Capture the cell that displays the provided text and extract its [x, y] central coordinate. 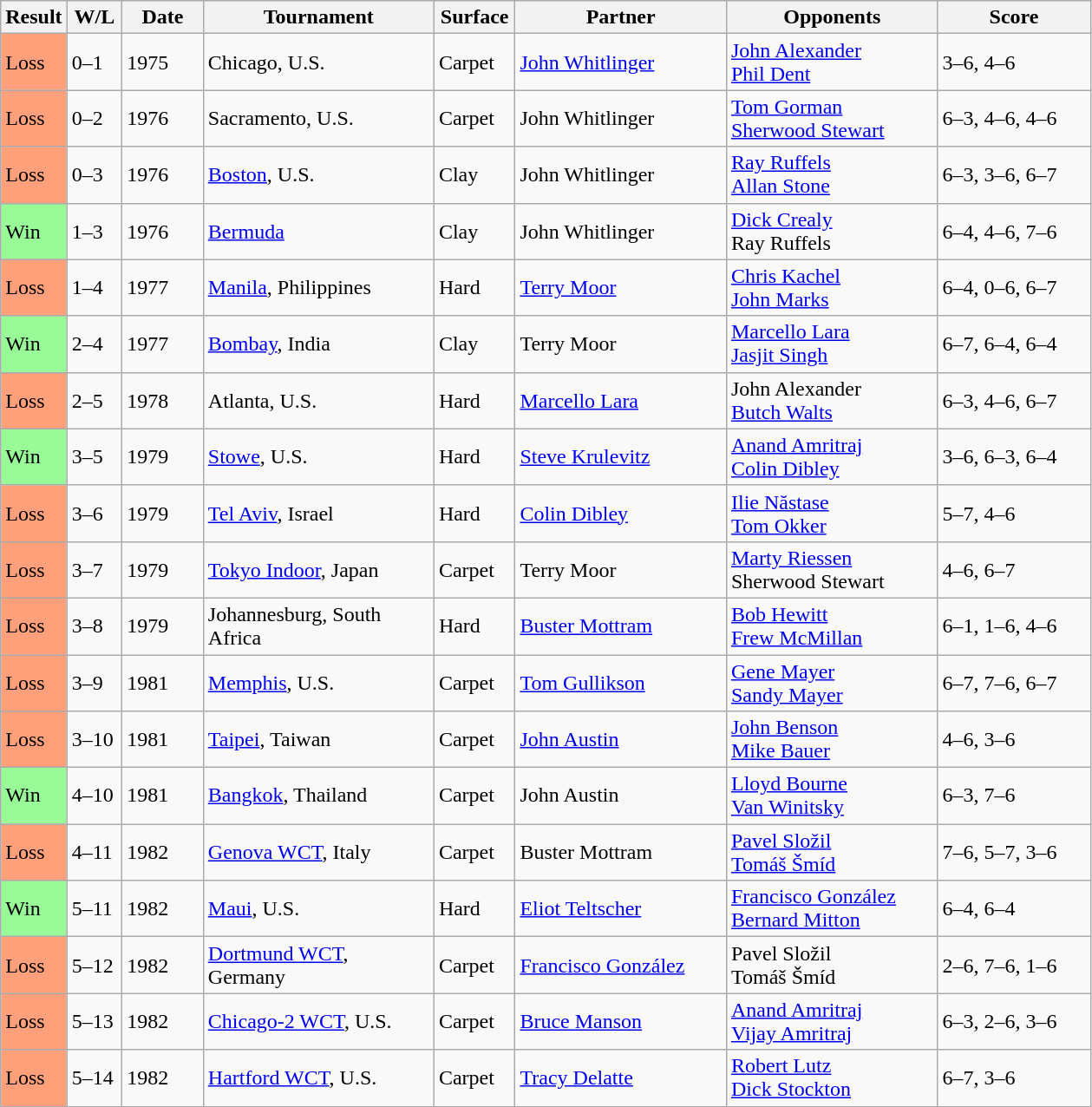
Dick Crealy Ray Ruffels [832, 231]
Tokyo Indoor, Japan [318, 569]
5–12 [95, 965]
Tom Gullikson [621, 682]
6–4, 0–6, 6–7 [1014, 288]
Score [1014, 17]
6–1, 1–6, 4–6 [1014, 626]
Tel Aviv, Israel [318, 514]
Marcello Lara [621, 401]
0–2 [95, 118]
3–8 [95, 626]
2–6, 7–6, 1–6 [1014, 965]
Chris Kachel John Marks [832, 288]
Bombay, India [318, 344]
6–3, 2–6, 3–6 [1014, 1022]
Ray Ruffels Allan Stone [832, 175]
7–6, 5–7, 3–6 [1014, 852]
2–5 [95, 401]
Colin Dibley [621, 514]
6–3, 4–6, 6–7 [1014, 401]
5–13 [95, 1022]
Francisco González Bernard Mitton [832, 909]
3–10 [95, 739]
3–9 [95, 682]
W/L [95, 17]
Date [163, 17]
4–6, 3–6 [1014, 739]
Sacramento, U.S. [318, 118]
Gene Mayer Sandy Mayer [832, 682]
3–5 [95, 456]
John Alexander Butch Walts [832, 401]
1975 [163, 62]
Opponents [832, 17]
1978 [163, 401]
Anand Amritraj Colin Dibley [832, 456]
6–7, 7–6, 6–7 [1014, 682]
3–7 [95, 569]
4–10 [95, 796]
Robert Lutz Dick Stockton [832, 1078]
Genova WCT, Italy [318, 852]
Johannesburg, South Africa [318, 626]
Bob Hewitt Frew McMillan [832, 626]
Tom Gorman Sherwood Stewart [832, 118]
Lloyd Bourne Van Winitsky [832, 796]
3–6, 4–6 [1014, 62]
Marty Riessen Sherwood Stewart [832, 569]
Taipei, Taiwan [318, 739]
Bruce Manson [621, 1022]
Anand Amritraj Vijay Amritraj [832, 1022]
Partner [621, 17]
Marcello Lara Jasjit Singh [832, 344]
Boston, U.S. [318, 175]
Atlanta, U.S. [318, 401]
Bermuda [318, 231]
Memphis, U.S. [318, 682]
6–3, 4–6, 4–6 [1014, 118]
Hartford WCT, U.S. [318, 1078]
Stowe, U.S. [318, 456]
2–4 [95, 344]
6–7, 6–4, 6–4 [1014, 344]
4–6, 6–7 [1014, 569]
Chicago-2 WCT, U.S. [318, 1022]
Maui, U.S. [318, 909]
Result [34, 17]
3–6 [95, 514]
0–3 [95, 175]
1–3 [95, 231]
Manila, Philippines [318, 288]
5–11 [95, 909]
6–7, 3–6 [1014, 1078]
Surface [474, 17]
Steve Krulevitz [621, 456]
0–1 [95, 62]
5–7, 4–6 [1014, 514]
6–3, 3–6, 6–7 [1014, 175]
John Benson Mike Bauer [832, 739]
Dortmund WCT, Germany [318, 965]
4–11 [95, 852]
3–6, 6–3, 6–4 [1014, 456]
6–3, 7–6 [1014, 796]
Chicago, U.S. [318, 62]
John Alexander Phil Dent [832, 62]
Eliot Teltscher [621, 909]
Bangkok, Thailand [318, 796]
1–4 [95, 288]
Ilie Năstase Tom Okker [832, 514]
6–4, 6–4 [1014, 909]
5–14 [95, 1078]
6–4, 4–6, 7–6 [1014, 231]
Tournament [318, 17]
Francisco González [621, 965]
Tracy Delatte [621, 1078]
